Return [x, y] of the center of cell containing provided text 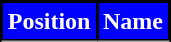
Name [134, 22]
Position [50, 22]
